Identify which cell holds the provided text, then report its (x, y) central coordinate. 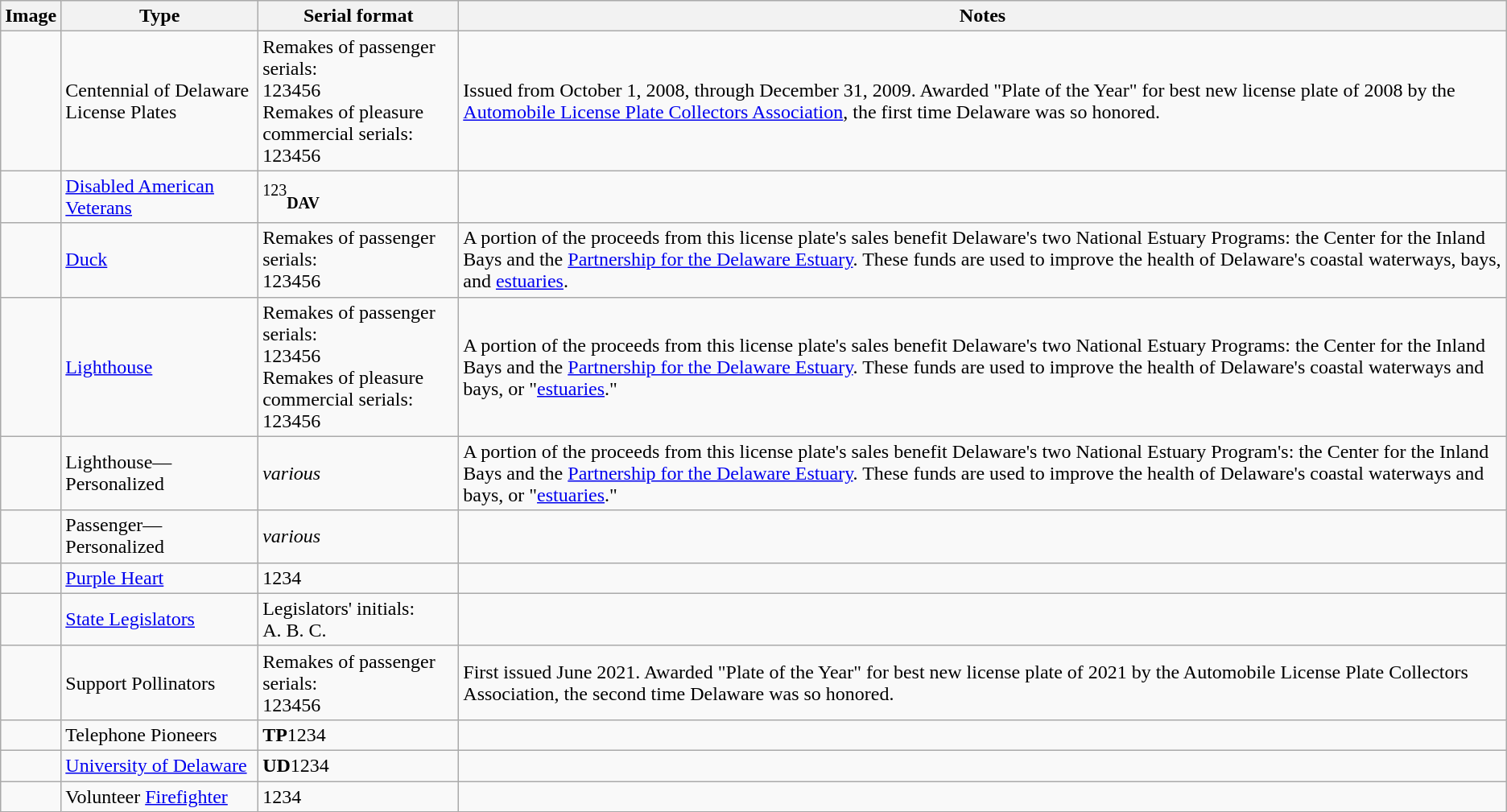
Image (31, 16)
Legislators' initials:A. B. C. (359, 620)
Serial format (359, 16)
Lighthouse—Personalized (159, 473)
TP1234 (359, 735)
Volunteer Firefighter (159, 796)
Duck (159, 260)
Support Pollinators (159, 682)
Telephone Pioneers (159, 735)
Notes (982, 16)
Disabled American Veterans (159, 196)
Type (159, 16)
Lighthouse (159, 367)
123DAV (359, 196)
Passenger—Personalized (159, 536)
State Legislators (159, 620)
Purple Heart (159, 578)
University of Delaware (159, 765)
Centennial of Delaware License Plates (159, 101)
UD1234 (359, 765)
